Determine the (x, y) coordinate at the center of the cell enclosing the given text.  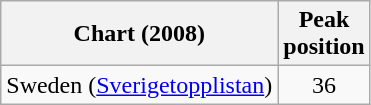
Peakposition (324, 34)
36 (324, 85)
Chart (2008) (140, 34)
Sweden (Sverigetopplistan) (140, 85)
